Return the [x, y] coordinate for the center point of the cell that contains the specified text.  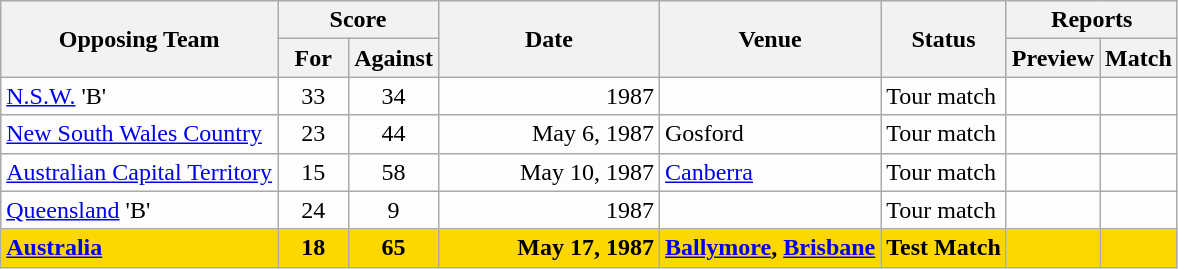
Reports [1092, 20]
Australia [140, 248]
Queensland 'B' [140, 210]
33 [314, 96]
Opposing Team [140, 39]
58 [394, 172]
9 [394, 210]
44 [394, 134]
23 [314, 134]
Venue [770, 39]
65 [394, 248]
Match [1139, 58]
May 6, 1987 [548, 134]
Preview [1052, 58]
15 [314, 172]
N.S.W. 'B' [140, 96]
Gosford [770, 134]
34 [394, 96]
For [314, 58]
24 [314, 210]
May 10, 1987 [548, 172]
Score [358, 20]
Australian Capital Territory [140, 172]
Canberra [770, 172]
Status [944, 39]
Test Match [944, 248]
Ballymore, Brisbane [770, 248]
May 17, 1987 [548, 248]
New South Wales Country [140, 134]
Date [548, 39]
Against [394, 58]
18 [314, 248]
